Detect which cell encompasses the target text, then output its [X, Y] center coordinate. 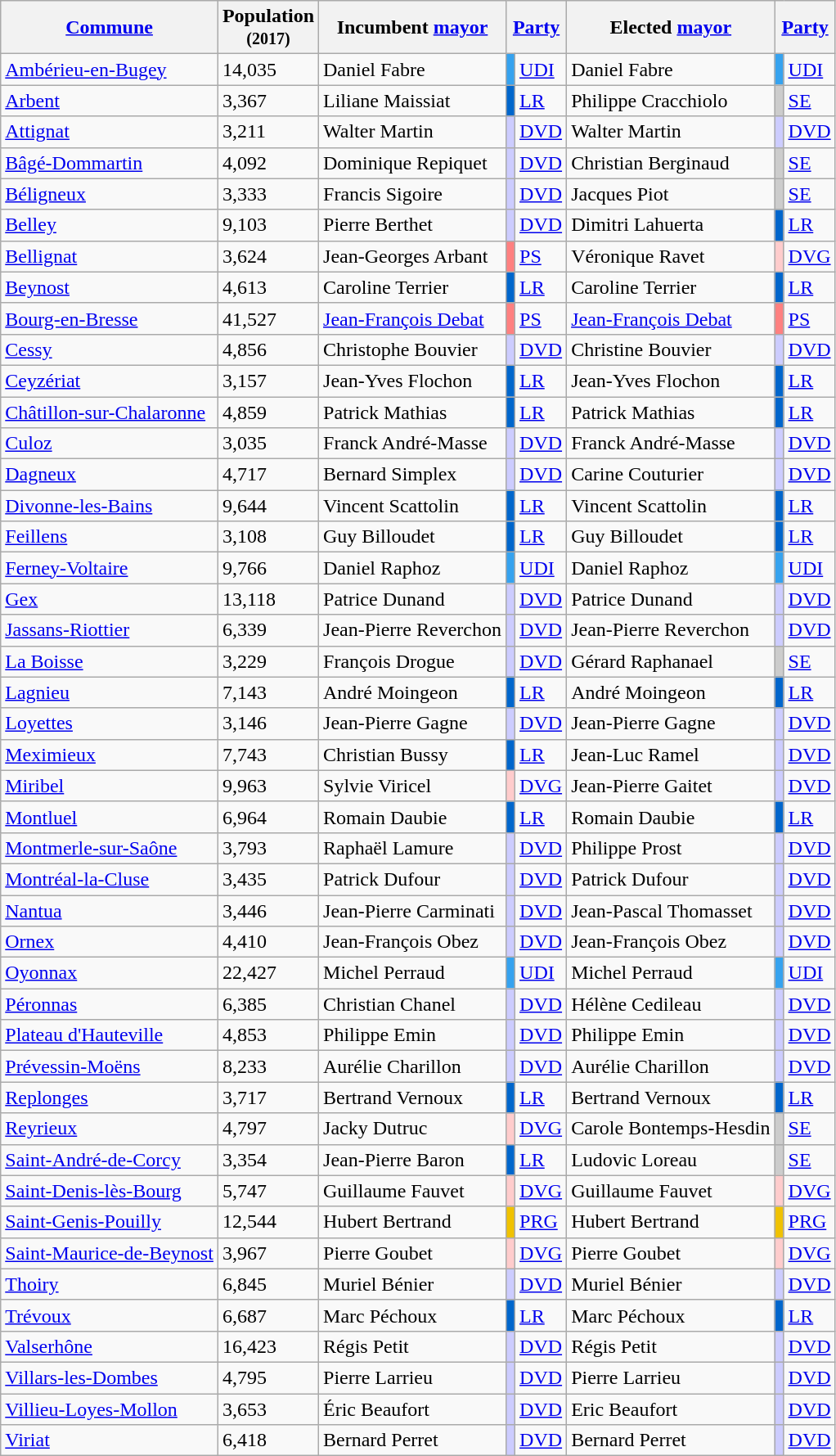
Christian Berginaud [671, 163]
Montréal-la-Cluse [110, 879]
Jean-Pierre Gaitet [671, 786]
9,766 [268, 568]
41,527 [268, 318]
Divonne-les-Bains [110, 506]
Gérard Raphanael [671, 661]
3,108 [268, 537]
Liliane Maissiat [412, 101]
Véronique Ravet [671, 256]
14,035 [268, 70]
Ambérieu-en-Bugey [110, 70]
3,146 [268, 723]
7,143 [268, 692]
4,795 [268, 1377]
Belley [110, 225]
Jacky Dutruc [412, 1129]
Reyrieux [110, 1129]
Villars-les-Dombes [110, 1377]
9,963 [268, 786]
Jean-Georges Arbant [412, 256]
4,797 [268, 1129]
Ceyzériat [110, 381]
3,435 [268, 879]
Viriat [110, 1440]
4,613 [268, 287]
Christine Bouvier [671, 349]
6,418 [268, 1440]
Villieu-Loyes-Mollon [110, 1409]
Oyonnax [110, 973]
Ludovic Loreau [671, 1160]
Culoz [110, 444]
Saint-André-de-Corcy [110, 1160]
Jean-Pierre Baron [412, 1160]
13,118 [268, 599]
16,423 [268, 1346]
Philippe Cracchiolo [671, 101]
Trévoux [110, 1315]
Jean-Luc Ramel [671, 755]
4,092 [268, 163]
6,339 [268, 630]
Péronnas [110, 1004]
Sylvie Viricel [412, 786]
Saint-Denis-lès-Bourg [110, 1191]
4,856 [268, 349]
Dagneux [110, 475]
8,233 [268, 1066]
Philippe Prost [671, 848]
3,367 [268, 101]
Elected mayor [671, 28]
Plateau d'Hauteville [110, 1035]
Miribel [110, 786]
Loyettes [110, 723]
Valserhône [110, 1346]
Christian Bussy [412, 755]
Jacques Piot [671, 194]
Prévessin-Moëns [110, 1066]
Jassans-Riottier [110, 630]
6,385 [268, 1004]
Thoiry [110, 1284]
22,427 [268, 973]
3,333 [268, 194]
Hélène Cedileau [671, 1004]
Carole Bontemps-Hesdin [671, 1129]
3,624 [268, 256]
Pierre Berthet [412, 225]
Arbent [110, 101]
Montluel [110, 817]
Francis Sigoire [412, 194]
Châtillon-sur-Chalaronne [110, 412]
Raphaël Lamure [412, 848]
12,544 [268, 1222]
Ferney-Voltaire [110, 568]
3,653 [268, 1409]
Lagnieu [110, 692]
3,035 [268, 444]
3,793 [268, 848]
6,964 [268, 817]
Meximieux [110, 755]
9,103 [268, 225]
Beynost [110, 287]
7,743 [268, 755]
Bernard Simplex [412, 475]
Dimitri Lahuerta [671, 225]
François Drogue [412, 661]
Christian Chanel [412, 1004]
Nantua [110, 911]
Jean-Pierre Carminati [412, 911]
3,157 [268, 381]
Christophe Bouvier [412, 349]
Bellignat [110, 256]
Eric Beaufort [671, 1409]
Attignat [110, 132]
Dominique Repiquet [412, 163]
Jean-Pascal Thomasset [671, 911]
4,410 [268, 942]
5,747 [268, 1191]
Béligneux [110, 194]
Éric Beaufort [412, 1409]
Cessy [110, 349]
Population(2017) [268, 28]
4,717 [268, 475]
Gex [110, 599]
Montmerle-sur-Saône [110, 848]
3,717 [268, 1098]
3,967 [268, 1253]
6,845 [268, 1284]
La Boisse [110, 661]
Incumbent mayor [412, 28]
Ornex [110, 942]
4,859 [268, 412]
Saint-Maurice-de-Beynost [110, 1253]
Feillens [110, 537]
3,229 [268, 661]
Bâgé-Dommartin [110, 163]
3,354 [268, 1160]
9,644 [268, 506]
Commune [110, 28]
Bourg-en-Bresse [110, 318]
Replonges [110, 1098]
4,853 [268, 1035]
Carine Couturier [671, 475]
Saint-Genis-Pouilly [110, 1222]
3,446 [268, 911]
3,211 [268, 132]
6,687 [268, 1315]
